Return the (x, y) coordinate for the center point of the cell that contains the specified text.  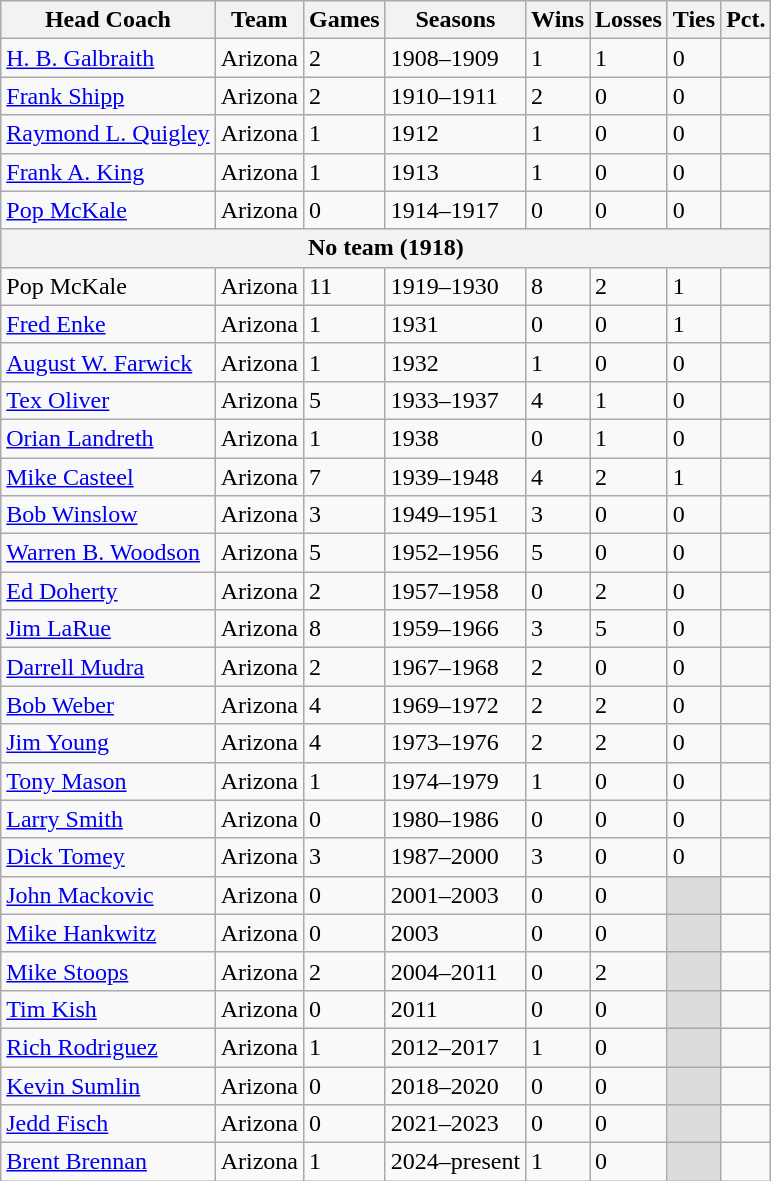
Tony Mason (108, 781)
1959–1966 (455, 629)
1933–1937 (455, 400)
1974–1979 (455, 781)
Fred Enke (108, 324)
Jim LaRue (108, 629)
Ed Doherty (108, 591)
1973–1976 (455, 743)
1932 (455, 362)
Seasons (455, 20)
August W. Farwick (108, 362)
Wins (558, 20)
Tex Oliver (108, 400)
Mike Stoops (108, 971)
Darrell Mudra (108, 667)
Mike Hankwitz (108, 933)
H. B. Galbraith (108, 58)
John Mackovic (108, 895)
2021–2023 (455, 1124)
2011 (455, 1009)
Head Coach (108, 20)
1969–1972 (455, 705)
1912 (455, 134)
Rich Rodriguez (108, 1047)
Ties (694, 20)
1987–2000 (455, 857)
1980–1986 (455, 819)
Frank A. King (108, 172)
Jedd Fisch (108, 1124)
1913 (455, 172)
Warren B. Woodson (108, 553)
Orian Landreth (108, 438)
Kevin Sumlin (108, 1085)
1914–1917 (455, 210)
1957–1958 (455, 591)
2012–2017 (455, 1047)
1939–1948 (455, 477)
1952–1956 (455, 553)
Bob Winslow (108, 515)
Mike Casteel (108, 477)
1931 (455, 324)
1919–1930 (455, 286)
Brent Brennan (108, 1162)
2003 (455, 933)
Pct. (746, 20)
1967–1968 (455, 667)
Games (344, 20)
Dick Tomey (108, 857)
Raymond L. Quigley (108, 134)
1910–1911 (455, 96)
Team (259, 20)
1949–1951 (455, 515)
1938 (455, 438)
7 (344, 477)
1908–1909 (455, 58)
2001–2003 (455, 895)
Losses (629, 20)
Frank Shipp (108, 96)
Tim Kish (108, 1009)
Bob Weber (108, 705)
2024–present (455, 1162)
11 (344, 286)
Larry Smith (108, 819)
2004–2011 (455, 971)
Jim Young (108, 743)
2018–2020 (455, 1085)
No team (1918) (386, 248)
